Detect which cell encompasses the target text, then output its (X, Y) center coordinate. 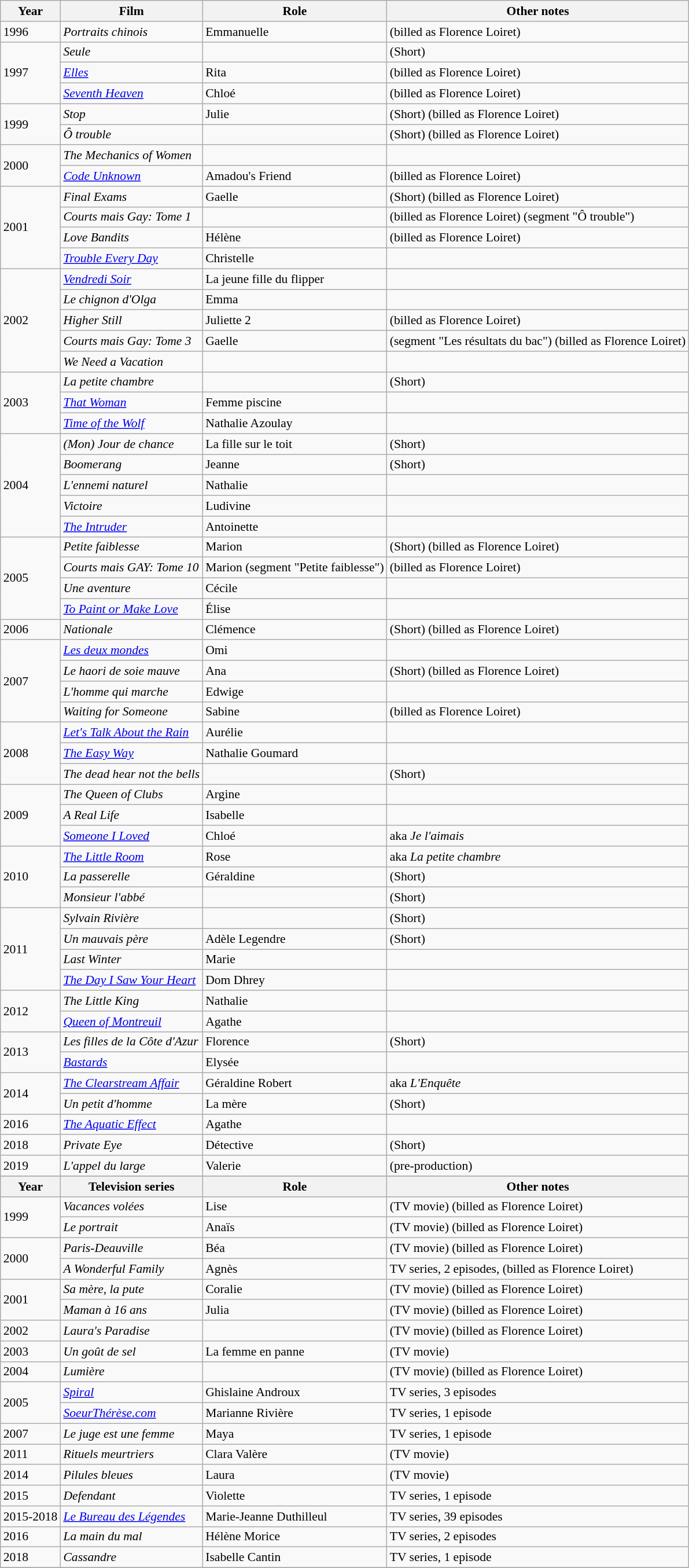
Nationale (131, 630)
Ludivine (294, 506)
Queen of Montreuil (131, 1022)
The Easy Way (131, 754)
Higher Still (131, 321)
Argine (294, 795)
Vacances volées (131, 1207)
La passerelle (131, 877)
La femme en panne (294, 1352)
Béa (294, 1248)
(pre-production) (538, 1166)
Anaïs (294, 1228)
L'homme qui marche (131, 692)
Un mauvais père (131, 939)
Agnès (294, 1269)
Hélène Morice (294, 1537)
We Need a Vacation (131, 362)
2019 (31, 1166)
Marie-Jeanne Duthilleul (294, 1516)
The Aquatic Effect (131, 1125)
Sa mère, la pute (131, 1290)
Marion (294, 547)
Clémence (294, 630)
Love Bandits (131, 238)
The Intruder (131, 527)
Valerie (294, 1166)
La petite chambre (131, 382)
Paris-Deauville (131, 1248)
Laura's Paradise (131, 1331)
Géraldine (294, 877)
2008 (31, 754)
Sabine (294, 712)
Victoire (131, 506)
(Mon) Jour de chance (131, 444)
2013 (31, 1052)
Antoinette (294, 527)
Boomerang (131, 465)
Stop (131, 114)
Waiting for Someone (131, 712)
aka Je l'aimais (538, 836)
Détective (294, 1145)
Nathalie Azoulay (294, 424)
Omi (294, 651)
La main du mal (131, 1537)
Clara Valère (294, 1455)
The Clearstream Affair (131, 1084)
TV series, 39 episodes (538, 1516)
Dom Dhrey (294, 981)
L'appel du large (131, 1166)
Le juge est une femme (131, 1434)
Courts mais Gay: Tome 1 (131, 217)
A Wonderful Family (131, 1269)
The Mechanics of Women (131, 156)
A Real Life (131, 816)
That Woman (131, 403)
(segment "Les résultats du bac") (billed as Florence Loiret) (538, 341)
Florence (294, 1042)
Spiral (131, 1393)
Let's Talk About the Rain (131, 733)
Femme piscine (294, 403)
The Day I Saw Your Heart (131, 981)
Portraits chinois (131, 32)
Julia (294, 1310)
Un petit d'homme (131, 1104)
2009 (31, 815)
L'ennemi naturel (131, 486)
Cécile (294, 589)
(billed as Florence Loiret) (segment "Ô trouble") (538, 217)
Le Bureau des Légendes (131, 1516)
2006 (31, 630)
Géraldine Robert (294, 1084)
Edwige (294, 692)
Emma (294, 300)
Private Eye (131, 1145)
Une aventure (131, 589)
Isabelle (294, 816)
Marion (segment "Petite faiblesse") (294, 568)
Coralie (294, 1290)
Time of the Wolf (131, 424)
Laura (294, 1475)
TV series, 3 episodes (538, 1393)
Rituels meurtriers (131, 1455)
TV series, 2 episodes, (billed as Florence Loiret) (538, 1269)
Jeanne (294, 465)
The dead hear not the bells (131, 774)
2012 (31, 1011)
Rita (294, 73)
1997 (31, 73)
Lise (294, 1207)
Marie (294, 960)
Amadou's Friend (294, 176)
Television series (131, 1187)
Les filles de la Côte d'Azur (131, 1042)
Ghislaine Androux (294, 1393)
Les deux mondes (131, 651)
Julie (294, 114)
Le chignon d'Olga (131, 300)
The Little Room (131, 857)
Monsieur l'abbé (131, 898)
Cassandre (131, 1558)
Isabelle Cantin (294, 1558)
Le haori de soie mauve (131, 671)
Elles (131, 73)
Petite faiblesse (131, 547)
To Paint or Make Love (131, 609)
Nathalie Goumard (294, 754)
Courts mais GAY: Tome 10 (131, 568)
Courts mais Gay: Tome 3 (131, 341)
The Little King (131, 1001)
Le portrait (131, 1228)
Aurélie (294, 733)
Sylvain Rivière (131, 919)
Final Exams (131, 197)
TV series, 2 episodes (538, 1537)
Seule (131, 52)
2010 (31, 877)
Lumière (131, 1372)
Code Unknown (131, 176)
Elysée (294, 1063)
Marianne Rivière (294, 1413)
Film (131, 11)
Maman à 16 ans (131, 1310)
The Queen of Clubs (131, 795)
La fille sur le toit (294, 444)
Bastards (131, 1063)
aka La petite chambre (538, 857)
Hélène (294, 238)
Ana (294, 671)
Seventh Heaven (131, 94)
Ô trouble (131, 135)
La mère (294, 1104)
Juliette 2 (294, 321)
Christelle (294, 259)
Trouble Every Day (131, 259)
aka L'Enquête (538, 1084)
Someone I Loved (131, 836)
2015-2018 (31, 1516)
Adèle Legendre (294, 939)
SoeurThérèse.com (131, 1413)
2015 (31, 1496)
Pilules bleues (131, 1475)
Emmanuelle (294, 32)
1996 (31, 32)
Defendant (131, 1496)
Élise (294, 609)
Violette (294, 1496)
Vendredi Soir (131, 279)
Rose (294, 857)
Un goût de sel (131, 1352)
Last Winter (131, 960)
La jeune fille du flipper (294, 279)
Maya (294, 1434)
